Identify which cell holds the provided text, then report its (x, y) central coordinate. 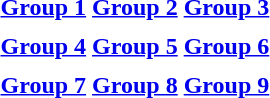
Group 5 (136, 46)
